Capture the cell that displays the provided text and extract its [X, Y] central coordinate. 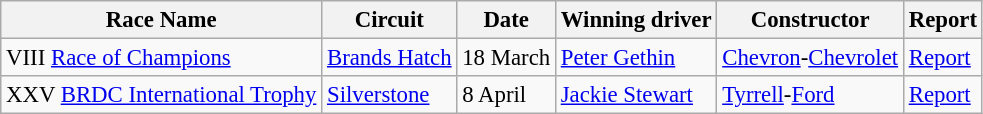
8 April [506, 95]
18 March [506, 58]
Tyrrell-Ford [810, 95]
Constructor [810, 20]
VIII Race of Champions [162, 58]
Race Name [162, 20]
Date [506, 20]
XXV BRDC International Trophy [162, 95]
Jackie Stewart [636, 95]
Circuit [390, 20]
Peter Gethin [636, 58]
Winning driver [636, 20]
Brands Hatch [390, 58]
Silverstone [390, 95]
Chevron-Chevrolet [810, 58]
